Extract the (X, Y) coordinate from the center of the cell holding the provided text.  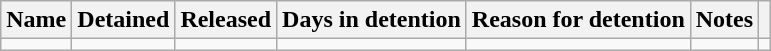
Reason for detention (578, 20)
Days in detention (372, 20)
Name (36, 20)
Detained (124, 20)
Released (226, 20)
Notes (724, 20)
